Output the (X, Y) coordinate of the center of the cell containing the given text.  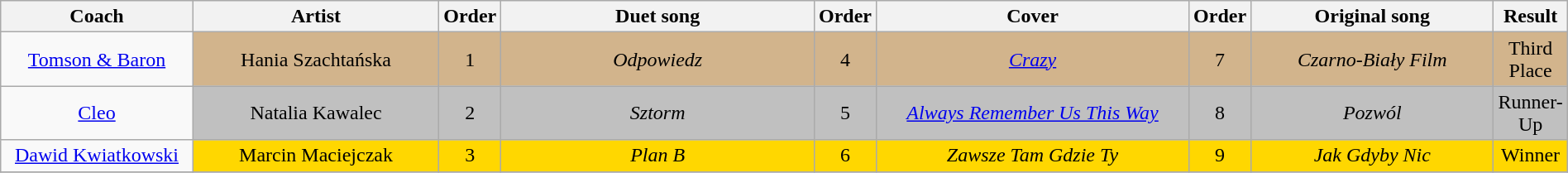
5 (845, 113)
Winner (1530, 156)
Crazy (1033, 60)
Zawsze Tam Gdzie Ty (1033, 156)
Duet song (658, 17)
6 (845, 156)
7 (1221, 60)
Czarno-Biały Film (1373, 60)
1 (470, 60)
Dawid Kwiatkowski (98, 156)
Original song (1373, 17)
Jak Gdyby Nic (1373, 156)
Cleo (98, 113)
Result (1530, 17)
Marcin Maciejczak (316, 156)
Artist (316, 17)
Coach (98, 17)
Sztorm (658, 113)
3 (470, 156)
Natalia Kawalec (316, 113)
Always Remember Us This Way (1033, 113)
Pozwól (1373, 113)
8 (1221, 113)
9 (1221, 156)
4 (845, 60)
Odpowiedz (658, 60)
Third Place (1530, 60)
Cover (1033, 17)
Plan B (658, 156)
Runner-Up (1530, 113)
2 (470, 113)
Hania Szachtańska (316, 60)
Tomson & Baron (98, 60)
